Scan for the cell matching the given text and deliver its [X, Y] coordinate at center. 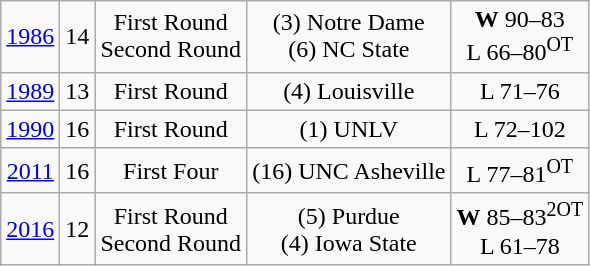
13 [78, 91]
(5) Purdue(4) Iowa State [349, 229]
1986 [30, 37]
(16) UNC Asheville [349, 170]
1989 [30, 91]
L 72–102 [520, 129]
W 85–832OT L 61–78 [520, 229]
L 77–81OT [520, 170]
2016 [30, 229]
First Four [171, 170]
14 [78, 37]
12 [78, 229]
(1) UNLV [349, 129]
L 71–76 [520, 91]
1990 [30, 129]
2011 [30, 170]
(4) Louisville [349, 91]
(3) Notre Dame(6) NC State [349, 37]
W 90–83L 66–80OT [520, 37]
